Identify which cell holds the provided text, then report its [X, Y] central coordinate. 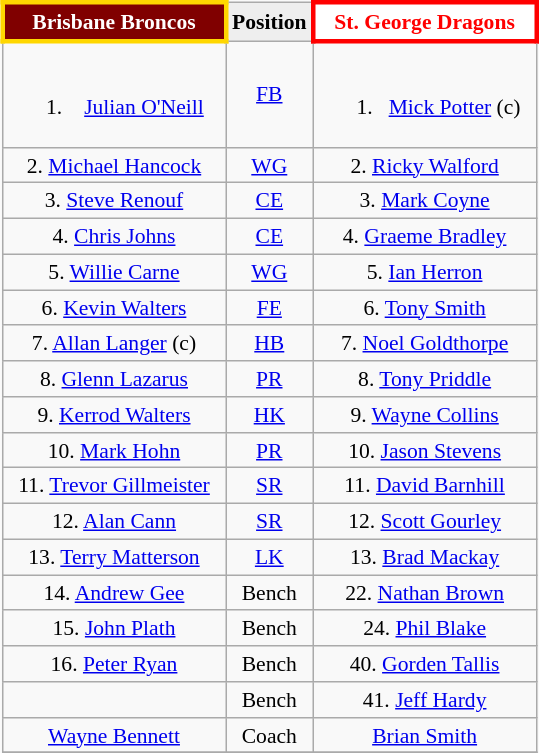
Mick Potter (c) [424, 94]
Brian Smith [424, 735]
13. Terry Matterson [114, 557]
8. Glenn Lazarus [114, 379]
Brisbane Broncos [114, 22]
St. George Dragons [424, 22]
24. Phil Blake [424, 628]
Julian O'Neill [114, 94]
4. Graeme Bradley [424, 237]
2. Michael Hancock [114, 165]
13. Brad Mackay [424, 557]
LK [270, 557]
7. Noel Goldthorpe [424, 343]
HK [270, 415]
4. Chris Johns [114, 237]
Wayne Bennett [114, 735]
Position [270, 22]
3. Mark Coyne [424, 201]
12. Scott Gourley [424, 522]
HB [270, 343]
16. Peter Ryan [114, 664]
FE [270, 308]
6. Tony Smith [424, 308]
10. Jason Stevens [424, 450]
10. Mark Hohn [114, 450]
8. Tony Priddle [424, 379]
12. Alan Cann [114, 522]
40. Gorden Tallis [424, 664]
3. Steve Renouf [114, 201]
5. Willie Carne [114, 272]
6. Kevin Walters [114, 308]
2. Ricky Walford [424, 165]
14. Andrew Gee [114, 593]
15. John Plath [114, 628]
9. Wayne Collins [424, 415]
9. Kerrod Walters [114, 415]
11. Trevor Gillmeister [114, 486]
5. Ian Herron [424, 272]
41. Jeff Hardy [424, 700]
22. Nathan Brown [424, 593]
7. Allan Langer (c) [114, 343]
11. David Barnhill [424, 486]
Coach [270, 735]
FB [270, 94]
